Output the [x, y] coordinate of the center of the cell containing the given text.  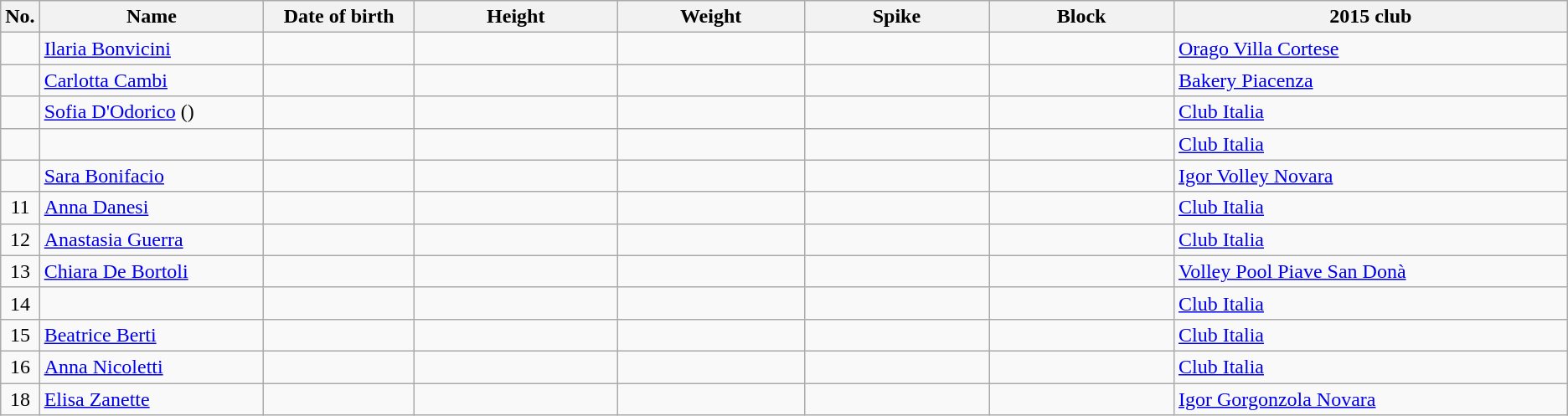
16 [20, 367]
18 [20, 399]
Bakery Piacenza [1370, 80]
Igor Gorgonzola Novara [1370, 399]
14 [20, 303]
Ilaria Bonvicini [152, 49]
Igor Volley Novara [1370, 176]
Volley Pool Piave San Donà [1370, 271]
Carlotta Cambi [152, 80]
12 [20, 239]
Anna Nicoletti [152, 367]
Block [1082, 17]
Height [516, 17]
Beatrice Berti [152, 335]
Sara Bonifacio [152, 176]
Spike [896, 17]
2015 club [1370, 17]
Weight [710, 17]
Name [152, 17]
15 [20, 335]
Anna Danesi [152, 208]
13 [20, 271]
Elisa Zanette [152, 399]
Orago Villa Cortese [1370, 49]
11 [20, 208]
Sofia D'Odorico () [152, 112]
Anastasia Guerra [152, 239]
Chiara De Bortoli [152, 271]
No. [20, 17]
Date of birth [339, 17]
